Identify which cell holds the provided text, then report its (x, y) central coordinate. 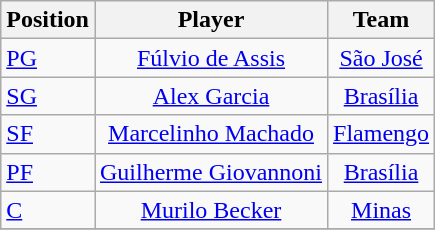
PG (48, 58)
SG (48, 96)
São José (382, 58)
Flamengo (382, 134)
Alex Garcia (210, 96)
Marcelinho Machado (210, 134)
Minas (382, 210)
SF (48, 134)
Guilherme Giovannoni (210, 172)
Fúlvio de Assis (210, 58)
Position (48, 20)
C (48, 210)
Player (210, 20)
Team (382, 20)
Murilo Becker (210, 210)
PF (48, 172)
